Identify which cell holds the provided text, then report its [x, y] central coordinate. 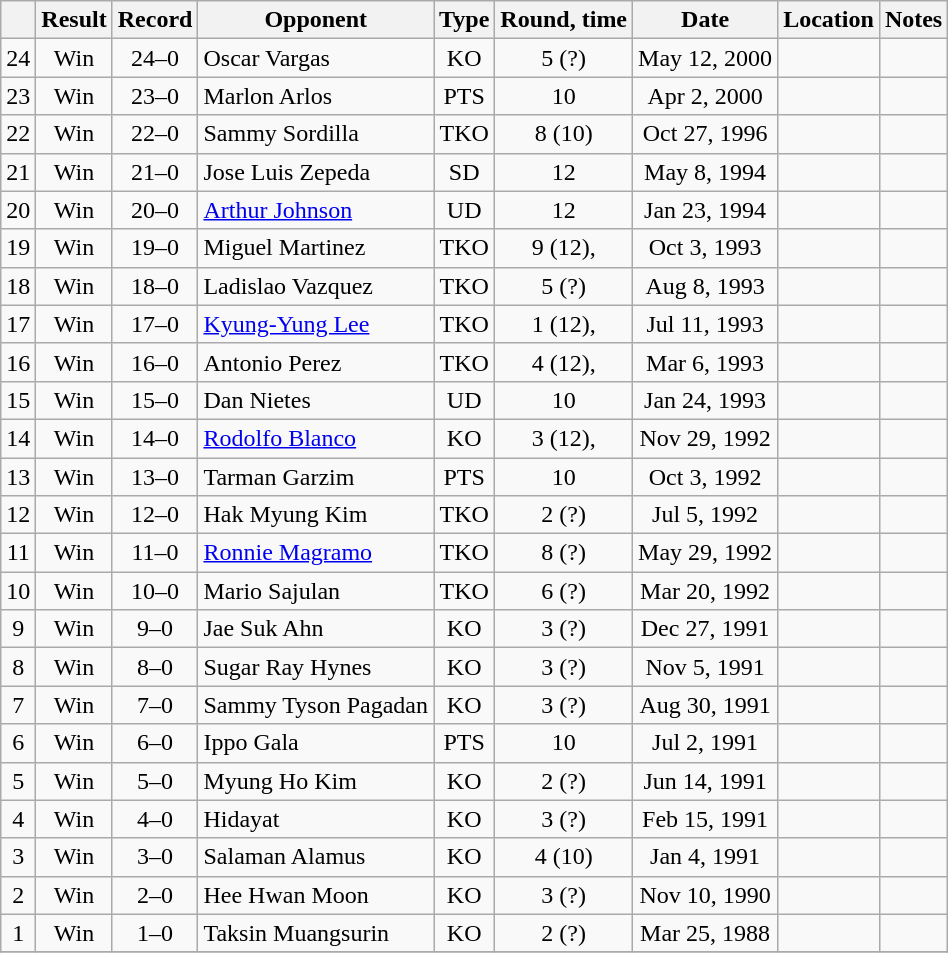
Salaman Alamus [316, 857]
Ladislao Vazquez [316, 286]
23 [18, 96]
7 [18, 705]
Oct 3, 1992 [706, 477]
Jan 23, 1994 [706, 210]
16 [18, 362]
4 (12), [564, 362]
May 12, 2000 [706, 58]
Kyung-Yung Lee [316, 324]
Mario Sajulan [316, 591]
5 [18, 781]
Rodolfo Blanco [316, 438]
9 (12), [564, 248]
17–0 [155, 324]
Sugar Ray Hynes [316, 667]
Jose Luis Zepeda [316, 172]
4–0 [155, 819]
Oct 27, 1996 [706, 134]
24–0 [155, 58]
Jul 11, 1993 [706, 324]
Jan 4, 1991 [706, 857]
Apr 2, 2000 [706, 96]
4 [18, 819]
Hee Hwan Moon [316, 895]
4 (10) [564, 857]
Sammy Tyson Pagadan [316, 705]
Hak Myung Kim [316, 515]
14 [18, 438]
Taksin Muangsurin [316, 933]
11–0 [155, 553]
Notes [913, 20]
Nov 29, 1992 [706, 438]
8 [18, 667]
15 [18, 400]
Jul 2, 1991 [706, 743]
Mar 20, 1992 [706, 591]
9–0 [155, 629]
23–0 [155, 96]
Type [464, 20]
18–0 [155, 286]
12–0 [155, 515]
Mar 25, 1988 [706, 933]
7–0 [155, 705]
Nov 5, 1991 [706, 667]
14–0 [155, 438]
Oscar Vargas [316, 58]
1 (12), [564, 324]
Sammy Sordilla [316, 134]
Date [706, 20]
10–0 [155, 591]
6 [18, 743]
Round, time [564, 20]
20 [18, 210]
5–0 [155, 781]
8–0 [155, 667]
15–0 [155, 400]
Marlon Arlos [316, 96]
9 [18, 629]
Mar 6, 1993 [706, 362]
2–0 [155, 895]
Jan 24, 1993 [706, 400]
3 (12), [564, 438]
Aug 30, 1991 [706, 705]
Jun 14, 1991 [706, 781]
19 [18, 248]
21 [18, 172]
Ippo Gala [316, 743]
1–0 [155, 933]
21–0 [155, 172]
13–0 [155, 477]
11 [18, 553]
18 [18, 286]
May 8, 1994 [706, 172]
Location [829, 20]
3 [18, 857]
Record [155, 20]
13 [18, 477]
Arthur Johnson [316, 210]
Opponent [316, 20]
20–0 [155, 210]
Feb 15, 1991 [706, 819]
17 [18, 324]
3–0 [155, 857]
Antonio Perez [316, 362]
May 29, 1992 [706, 553]
24 [18, 58]
Hidayat [316, 819]
16–0 [155, 362]
1 [18, 933]
Ronnie Magramo [316, 553]
SD [464, 172]
Aug 8, 1993 [706, 286]
Jul 5, 1992 [706, 515]
22–0 [155, 134]
8 (?) [564, 553]
Myung Ho Kim [316, 781]
Result [74, 20]
6–0 [155, 743]
Tarman Garzim [316, 477]
Miguel Martinez [316, 248]
8 (10) [564, 134]
Dec 27, 1991 [706, 629]
Dan Nietes [316, 400]
2 [18, 895]
6 (?) [564, 591]
22 [18, 134]
19–0 [155, 248]
Nov 10, 1990 [706, 895]
Jae Suk Ahn [316, 629]
Oct 3, 1993 [706, 248]
